Provide the [x, y] coordinate of the cell's center where the given text is located.  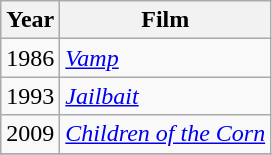
Year [30, 20]
Jailbait [166, 96]
1986 [30, 58]
Film [166, 20]
2009 [30, 134]
Vamp [166, 58]
1993 [30, 96]
Children of the Corn [166, 134]
